Find where the given text appears and provide that cell's center as (X, Y) coordinate. 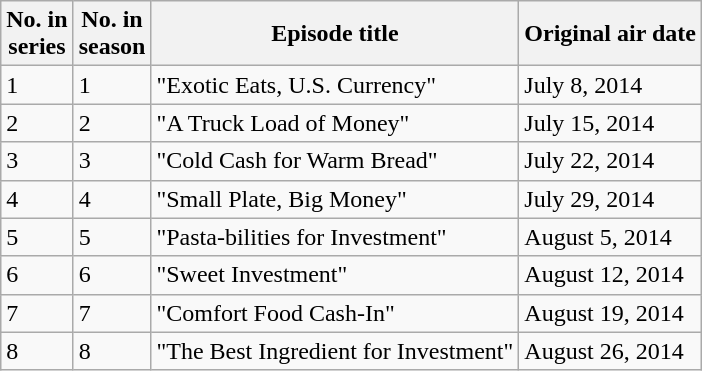
"Comfort Food Cash-In" (335, 313)
No. inseries (37, 34)
"Exotic Eats, U.S. Currency" (335, 85)
August 12, 2014 (610, 275)
July 8, 2014 (610, 85)
No. inseason (112, 34)
"A Truck Load of Money" (335, 123)
"The Best Ingredient for Investment" (335, 351)
Episode title (335, 34)
"Sweet Investment" (335, 275)
August 26, 2014 (610, 351)
Original air date (610, 34)
"Cold Cash for Warm Bread" (335, 161)
"Small Plate, Big Money" (335, 199)
"Pasta-bilities for Investment" (335, 237)
July 22, 2014 (610, 161)
July 15, 2014 (610, 123)
July 29, 2014 (610, 199)
August 19, 2014 (610, 313)
August 5, 2014 (610, 237)
